Output the (x, y) coordinate of the center of the cell containing the given text.  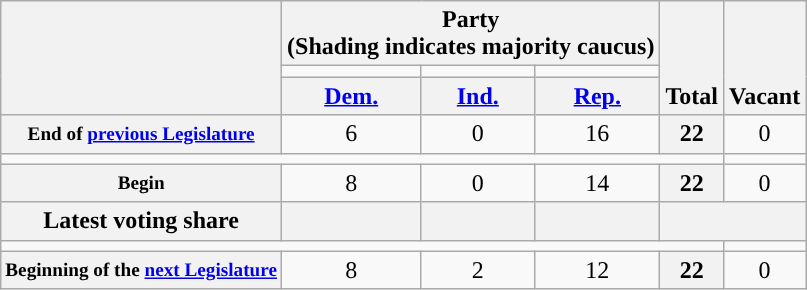
Total (692, 58)
2 (478, 270)
16 (598, 134)
12 (598, 270)
Party (Shading indicates majority caucus) (471, 34)
14 (598, 183)
Vacant (764, 58)
Ind. (478, 96)
Rep. (598, 96)
6 (352, 134)
Dem. (352, 96)
End of previous Legislature (142, 134)
Latest voting share (142, 221)
Begin (142, 183)
Beginning of the next Legislature (142, 270)
